Return (x, y) of the center of cell containing provided text 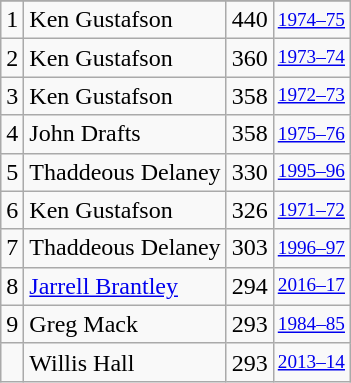
Jarrell Brantley (125, 286)
7 (12, 248)
360 (250, 58)
294 (250, 286)
1996–97 (311, 248)
4 (12, 134)
326 (250, 210)
1974–75 (311, 20)
1975–76 (311, 134)
1972–73 (311, 96)
John Drafts (125, 134)
1984–85 (311, 324)
303 (250, 248)
330 (250, 172)
8 (12, 286)
9 (12, 324)
3 (12, 96)
2016–17 (311, 286)
5 (12, 172)
1971–72 (311, 210)
2013–14 (311, 362)
2 (12, 58)
1 (12, 20)
440 (250, 20)
6 (12, 210)
Willis Hall (125, 362)
1995–96 (311, 172)
1973–74 (311, 58)
Greg Mack (125, 324)
